Locate the cell with the specified text and output its [X, Y] center coordinate. 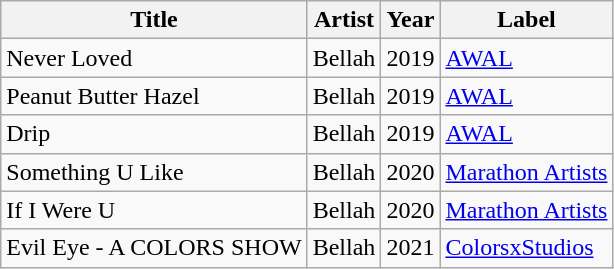
Something U Like [154, 172]
Label [526, 20]
Title [154, 20]
If I Were U [154, 210]
2021 [410, 248]
Artist [344, 20]
Year [410, 20]
Peanut Butter Hazel [154, 96]
Evil Eye - A COLORS SHOW [154, 248]
ColorsxStudios [526, 248]
Drip [154, 134]
Never Loved [154, 58]
